Pinpoint the cell where the given text exists, returning its (x, y) midpoint coordinate. 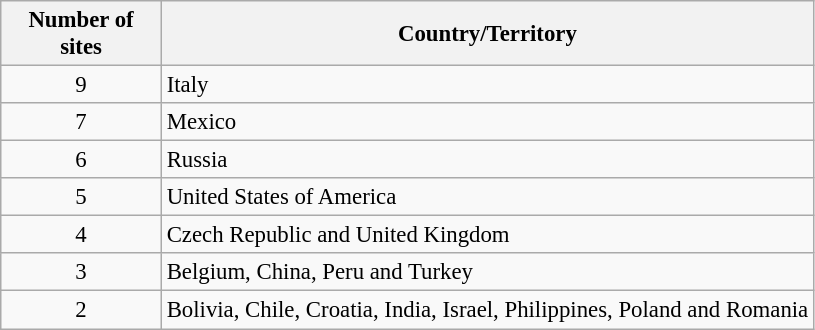
Mexico (487, 122)
Country/Territory (487, 34)
United States of America (487, 197)
Russia (487, 160)
Bolivia, Chile, Croatia, India, Israel, Philippines, Poland and Romania (487, 310)
Czech Republic and United Kingdom (487, 235)
4 (82, 235)
Italy (487, 85)
Belgium, China, Peru and Turkey (487, 273)
5 (82, 197)
9 (82, 85)
3 (82, 273)
7 (82, 122)
2 (82, 310)
6 (82, 160)
Number of sites (82, 34)
